Output the (X, Y) coordinate of the center of the cell containing the given text.  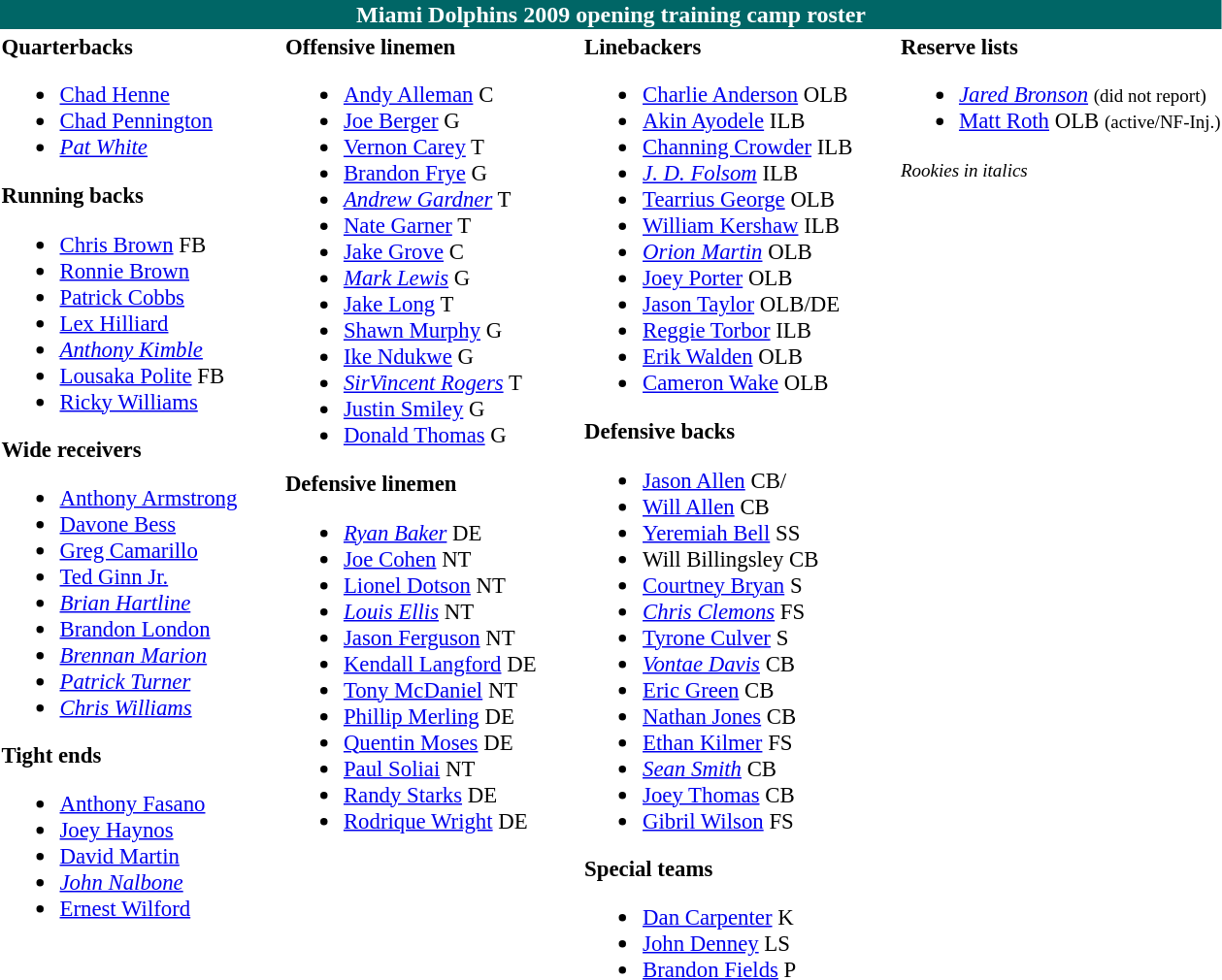
Miami Dolphins 2009 opening training camp roster (611, 15)
